Detect which cell encompasses the target text, then output its (X, Y) center coordinate. 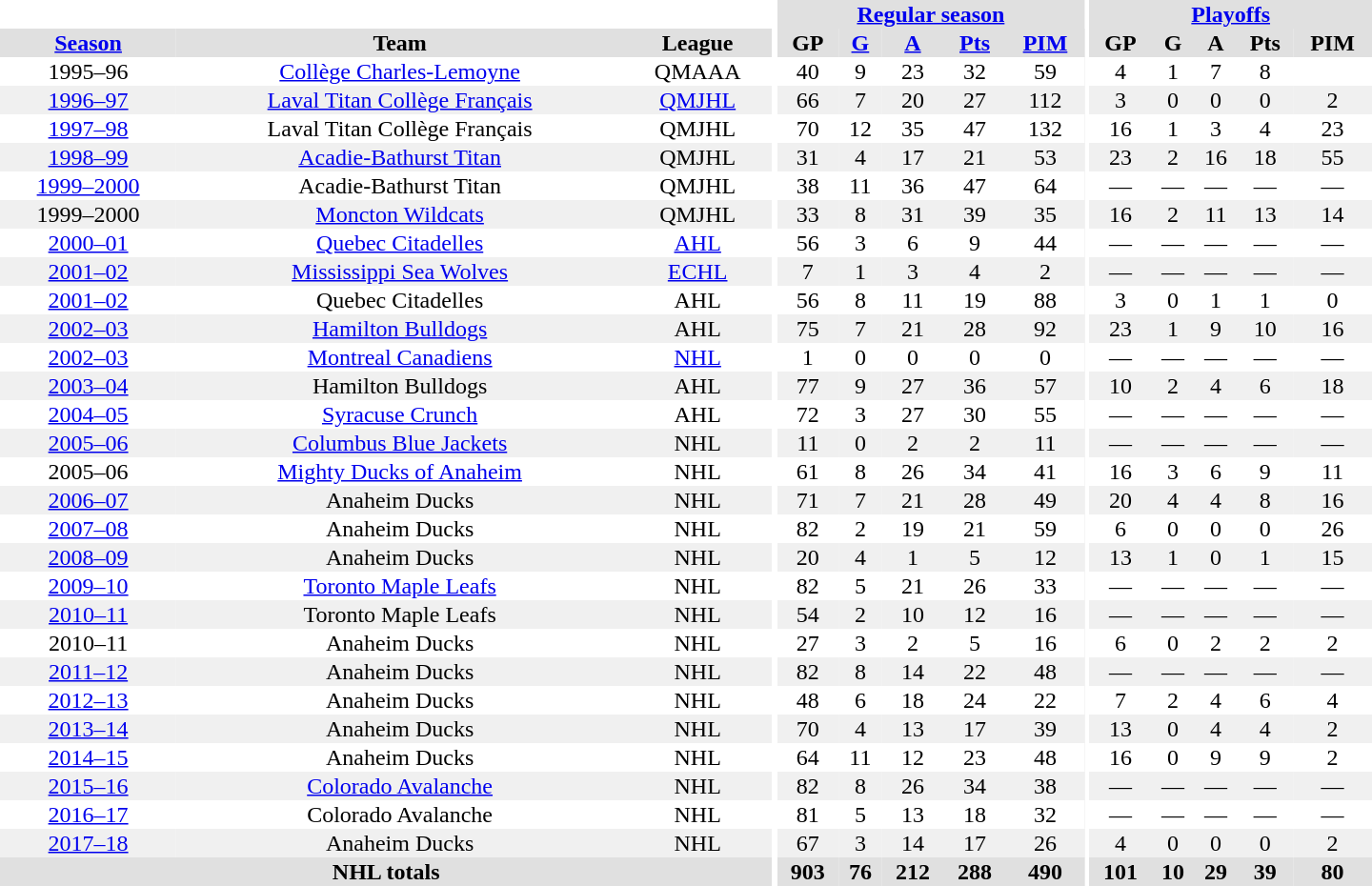
30 (974, 414)
41 (1046, 472)
2006–07 (88, 500)
Playoffs (1231, 14)
112 (1046, 100)
Mighty Ducks of Anaheim (400, 472)
Regular season (930, 14)
2000–01 (88, 243)
1997–98 (88, 129)
40 (808, 71)
Season (88, 43)
44 (1046, 243)
53 (1046, 157)
72 (808, 414)
24 (974, 700)
2017–18 (88, 843)
903 (808, 872)
2016–17 (88, 815)
League (697, 43)
Moncton Wildcats (400, 214)
288 (974, 872)
71 (808, 500)
67 (808, 843)
75 (808, 329)
2015–16 (88, 786)
88 (1046, 300)
2012–13 (88, 700)
1995–96 (88, 71)
ECHL (697, 272)
Mississippi Sea Wolves (400, 272)
1998–99 (88, 157)
92 (1046, 329)
132 (1046, 129)
2003–04 (88, 386)
49 (1046, 500)
Syracuse Crunch (400, 414)
2004–05 (88, 414)
61 (808, 472)
66 (808, 100)
Montreal Canadiens (400, 357)
2009–10 (88, 586)
77 (808, 386)
Team (400, 43)
212 (913, 872)
490 (1046, 872)
Columbus Blue Jackets (400, 443)
29 (1216, 872)
NHL totals (386, 872)
101 (1120, 872)
76 (859, 872)
Collège Charles-Lemoyne (400, 71)
15 (1332, 557)
57 (1046, 386)
2007–08 (88, 529)
2014–15 (88, 757)
2008–09 (88, 557)
QMAAA (697, 71)
81 (808, 815)
80 (1332, 872)
2011–12 (88, 672)
54 (808, 614)
1996–97 (88, 100)
2013–14 (88, 729)
